From the cell containing the given text, extract its center point as [X, Y] coordinate. 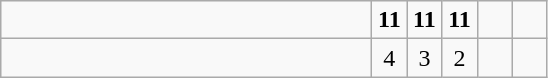
2 [460, 58]
3 [424, 58]
4 [390, 58]
